Return (x, y) of the center of cell containing provided text 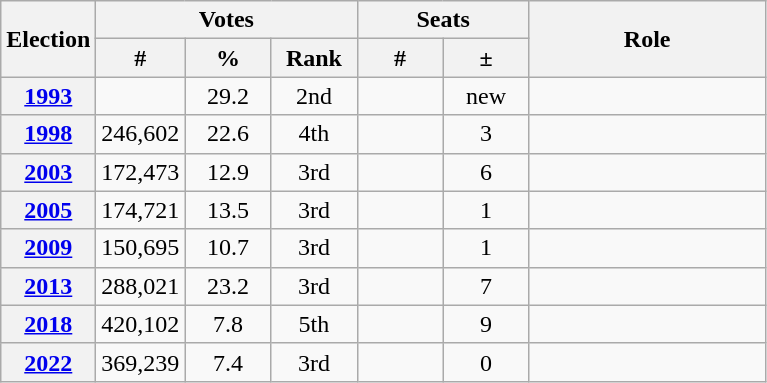
0 (486, 362)
12.9 (228, 172)
Role (647, 39)
2013 (48, 286)
22.6 (228, 134)
2009 (48, 248)
3 (486, 134)
Seats (443, 20)
6 (486, 172)
9 (486, 324)
10.7 (228, 248)
7.8 (228, 324)
new (486, 96)
7.4 (228, 362)
288,021 (140, 286)
420,102 (140, 324)
150,695 (140, 248)
13.5 (228, 210)
1998 (48, 134)
29.2 (228, 96)
172,473 (140, 172)
Election (48, 39)
Votes (226, 20)
4th (314, 134)
2nd (314, 96)
Rank (314, 58)
23.2 (228, 286)
± (486, 58)
246,602 (140, 134)
1993 (48, 96)
2018 (48, 324)
2005 (48, 210)
2003 (48, 172)
% (228, 58)
174,721 (140, 210)
2022 (48, 362)
5th (314, 324)
7 (486, 286)
369,239 (140, 362)
